Extract the (X, Y) coordinate from the center of the cell holding the provided text.  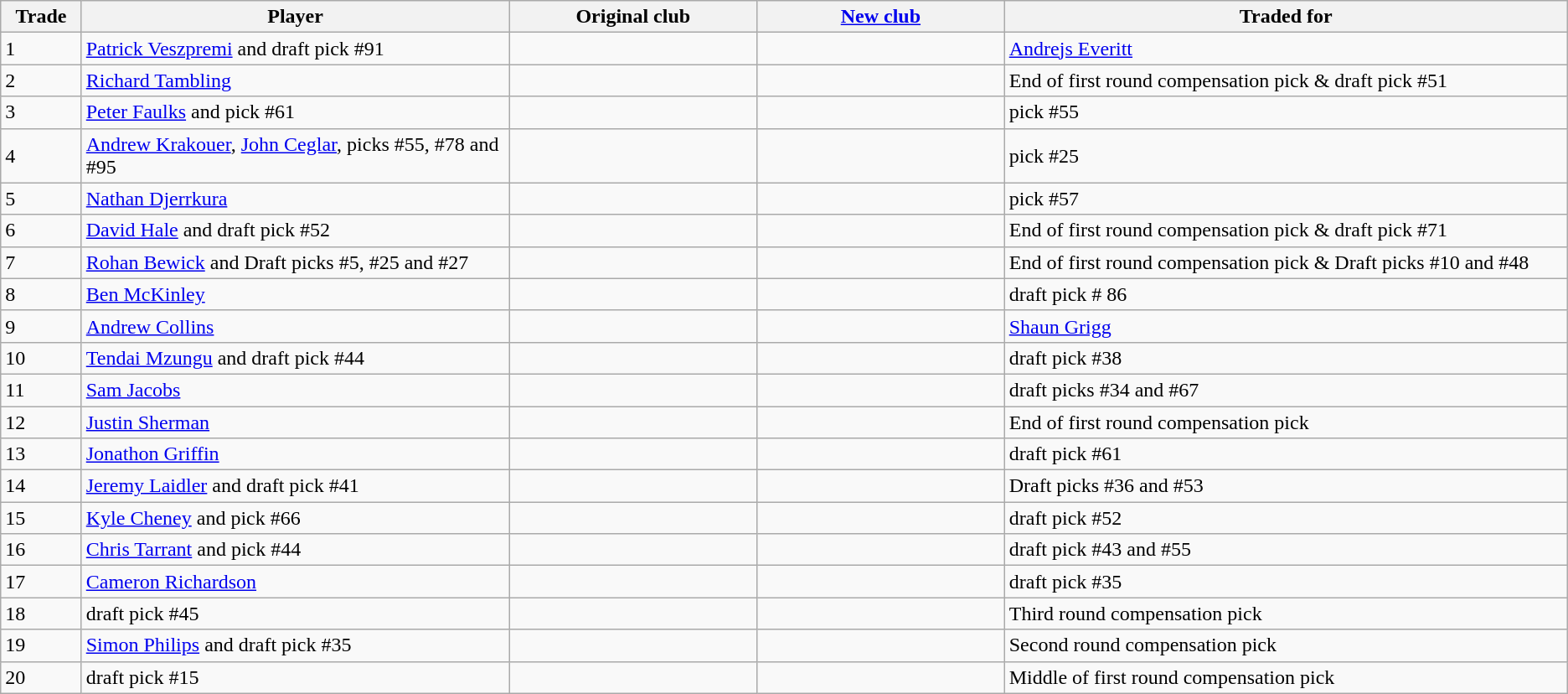
Andrew Collins (295, 326)
Richard Tambling (295, 80)
Ben McKinley (295, 294)
Cameron Richardson (295, 582)
13 (41, 454)
pick #25 (1286, 156)
Player (295, 17)
Kyle Cheney and pick #66 (295, 518)
draft pick #61 (1286, 454)
Draft picks #36 and #53 (1286, 486)
Nathan Djerrkura (295, 199)
Shaun Grigg (1286, 326)
Middle of first round compensation pick (1286, 677)
Andrew Krakouer, John Ceglar, picks #55, #78 and #95 (295, 156)
pick #57 (1286, 199)
End of first round compensation pick & Draft picks #10 and #48 (1286, 262)
4 (41, 156)
15 (41, 518)
18 (41, 614)
11 (41, 390)
End of first round compensation pick & draft pick #71 (1286, 230)
End of first round compensation pick (1286, 422)
draft pick # 86 (1286, 294)
Simon Philips and draft pick #35 (295, 645)
David Hale and draft pick #52 (295, 230)
2 (41, 80)
Patrick Veszpremi and draft pick #91 (295, 49)
pick #55 (1286, 112)
1 (41, 49)
Trade (41, 17)
draft pick #43 and #55 (1286, 550)
draft pick #45 (295, 614)
12 (41, 422)
Original club (633, 17)
10 (41, 358)
9 (41, 326)
Jonathon Griffin (295, 454)
Sam Jacobs (295, 390)
Tendai Mzungu and draft pick #44 (295, 358)
draft pick #15 (295, 677)
Second round compensation pick (1286, 645)
7 (41, 262)
draft pick #52 (1286, 518)
draft pick #35 (1286, 582)
14 (41, 486)
draft picks #34 and #67 (1286, 390)
Traded for (1286, 17)
19 (41, 645)
5 (41, 199)
6 (41, 230)
Jeremy Laidler and draft pick #41 (295, 486)
20 (41, 677)
Third round compensation pick (1286, 614)
Andrejs Everitt (1286, 49)
Chris Tarrant and pick #44 (295, 550)
End of first round compensation pick & draft pick #51 (1286, 80)
New club (881, 17)
Justin Sherman (295, 422)
Rohan Bewick and Draft picks #5, #25 and #27 (295, 262)
3 (41, 112)
17 (41, 582)
16 (41, 550)
draft pick #38 (1286, 358)
8 (41, 294)
Peter Faulks and pick #61 (295, 112)
